Pinpoint the cell where the given text exists, returning its (X, Y) midpoint coordinate. 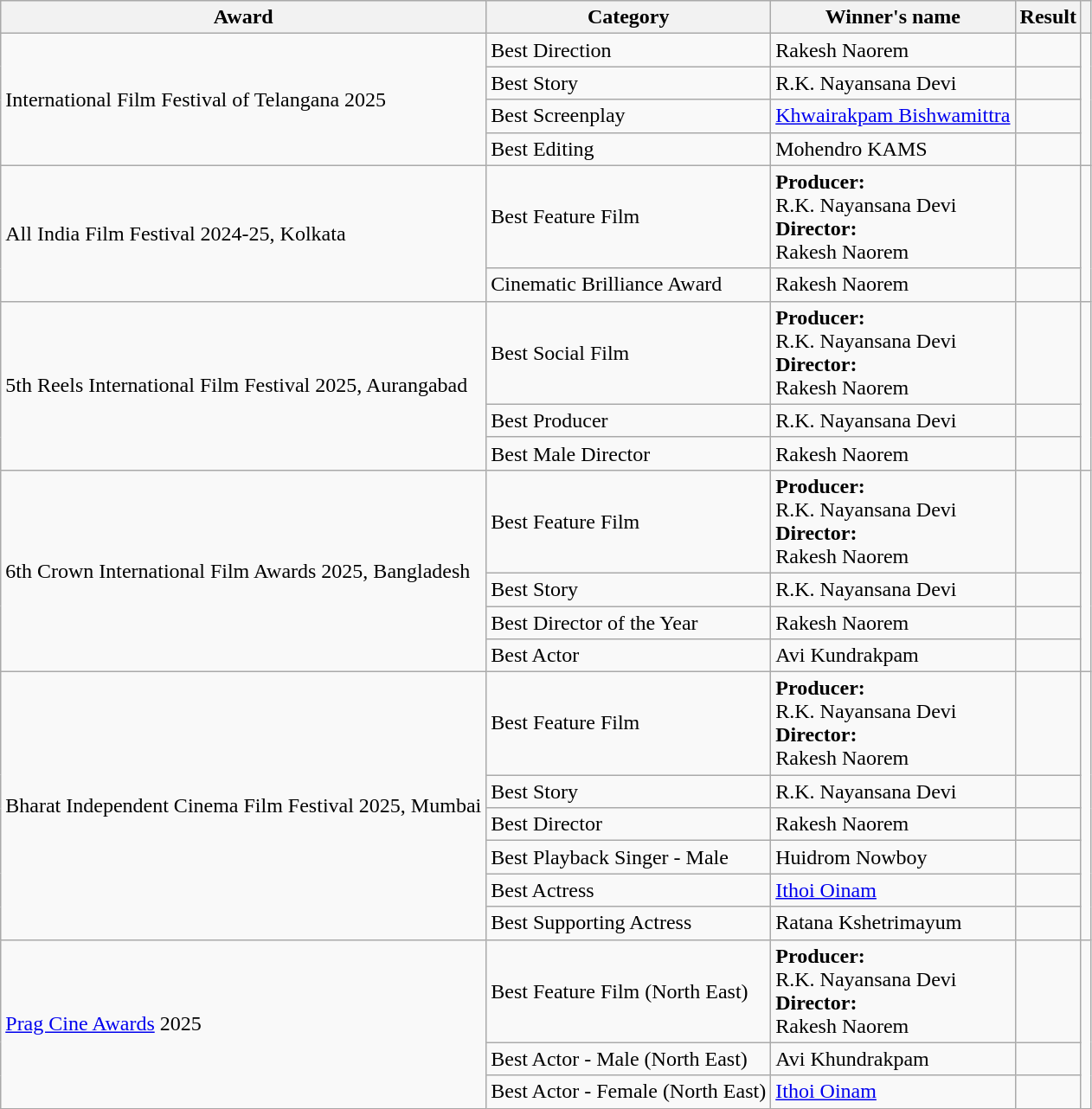
Mohendro KAMS (893, 149)
Best Feature Film (North East) (628, 991)
Award (244, 17)
Best Direction (628, 50)
Avi Kundrakpam (893, 656)
Winner's name (893, 17)
Cinematic Brilliance Award (628, 285)
International Film Festival of Telangana 2025 (244, 99)
Result (1048, 17)
Huidrom Nowboy (893, 857)
Avi Khundrakpam (893, 1059)
6th Crown International Film Awards 2025, Bangladesh (244, 571)
Best Producer (628, 420)
Prag Cine Awards 2025 (244, 1024)
Best Actor - Male (North East) (628, 1059)
Best Playback Singer - Male (628, 857)
Ratana Kshetrimayum (893, 923)
Best Social Film (628, 353)
Khwairakpam Bishwamittra (893, 116)
Best Actor - Female (North East) (628, 1092)
All India Film Festival 2024-25, Kolkata (244, 234)
Best Supporting Actress (628, 923)
Bharat Independent Cinema Film Festival 2025, Mumbai (244, 806)
Category (628, 17)
Best Actor (628, 656)
Best Director of the Year (628, 622)
Best Editing (628, 149)
Best Actress (628, 890)
Best Male Director (628, 453)
5th Reels International Film Festival 2025, Aurangabad (244, 386)
Best Director (628, 824)
Best Screenplay (628, 116)
